Determine the (X, Y) coordinate at the center of the cell enclosing the given text.  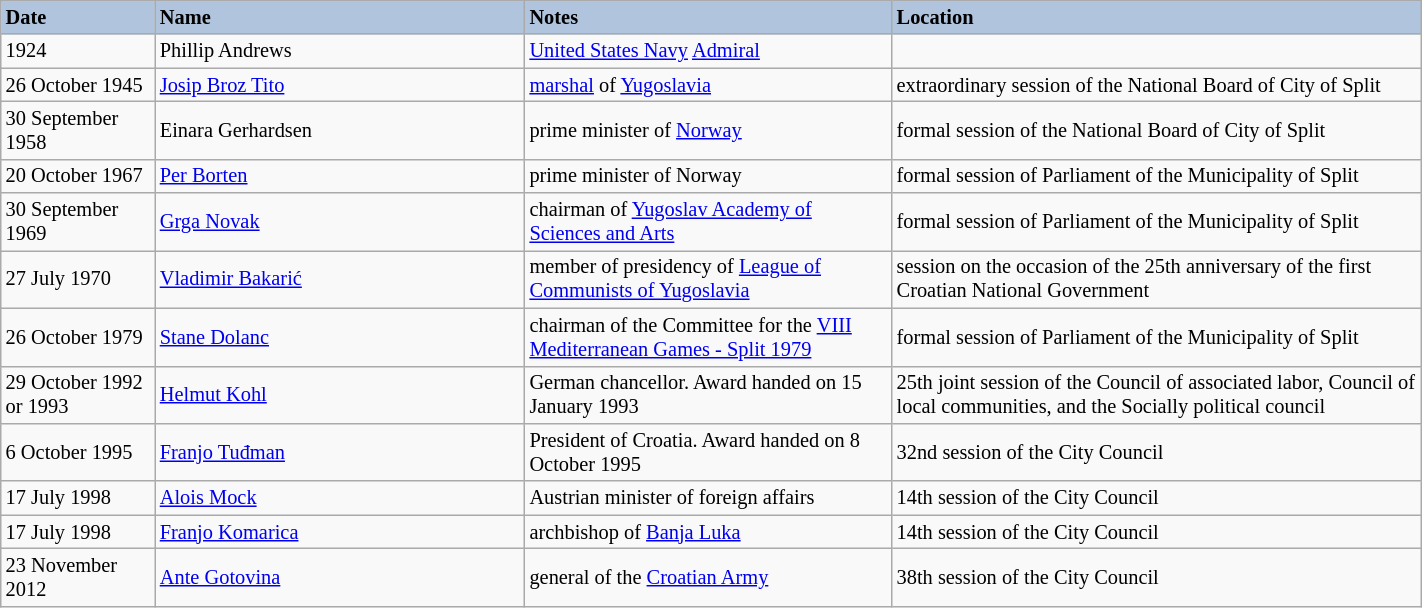
Location (1157, 17)
30 September 1969 (78, 222)
27 July 1970 (78, 279)
President of Croatia. Award handed on 8 October 1995 (708, 452)
Austrian minister of foreign affairs (708, 498)
Helmut Kohl (340, 395)
Josip Broz Tito (340, 85)
26 October 1979 (78, 337)
chairman of Yugoslav Academy of Sciences and Arts (708, 222)
session on the occasion of the 25th anniversary of the first Croatian National Government (1157, 279)
23 November 2012 (78, 577)
26 October 1945 (78, 85)
20 October 1967 (78, 176)
Franjo Komarica (340, 532)
25th joint session of the Council of associated labor, Council of local communities, and the Socially political council (1157, 395)
Date (78, 17)
United States Navy Admiral (708, 51)
member of presidency of League of Communists of Yugoslavia (708, 279)
Notes (708, 17)
German chancellor. Award handed on 15 January 1993 (708, 395)
Stane Dolanc (340, 337)
29 October 1992 or 1993 (78, 395)
Phillip Andrews (340, 51)
30 September 1958 (78, 130)
extraordinary session of the National Board of City of Split (1157, 85)
archbishop of Banja Luka (708, 532)
general of the Croatian Army (708, 577)
1924 (78, 51)
6 October 1995 (78, 452)
Einara Gerhardsen (340, 130)
32nd session of the City Council (1157, 452)
Franjo Tuđman (340, 452)
chairman of the Committee for the VIII Mediterranean Games - Split 1979 (708, 337)
Grga Novak (340, 222)
marshal of Yugoslavia (708, 85)
formal session of the National Board of City of Split (1157, 130)
Alois Mock (340, 498)
Per Borten (340, 176)
Ante Gotovina (340, 577)
Vladimir Bakarić (340, 279)
38th session of the City Council (1157, 577)
Name (340, 17)
